Pinpoint the cell where the given text exists, returning its [X, Y] midpoint coordinate. 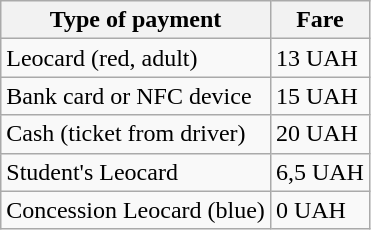
6,5 UAH [320, 172]
Cash (ticket from driver) [136, 134]
Type of payment [136, 20]
Fare [320, 20]
15 UAH [320, 96]
Concession Leocard (blue) [136, 210]
20 UAH [320, 134]
Leocard (red, adult) [136, 58]
Student's Leocard [136, 172]
0 UAH [320, 210]
Bank card or NFC device [136, 96]
13 UAH [320, 58]
